Provide the [X, Y] coordinate of the cell's center where the given text is located.  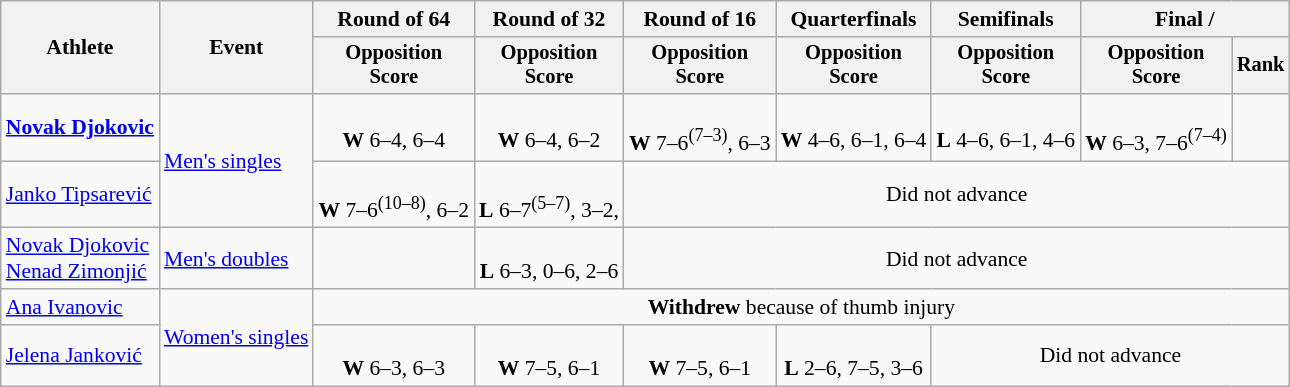
L 2–6, 7–5, 3–6 [854, 356]
Quarterfinals [854, 19]
Semifinals [1006, 19]
Final / [1184, 19]
Janko Tipsarević [80, 194]
Event [236, 48]
Jelena Janković [80, 356]
W 7–6(10–8), 6–2 [394, 194]
W 7–6(7–3), 6–3 [700, 128]
Men's singles [236, 161]
Men's doubles [236, 258]
L 6–7(5–7), 3–2, [549, 194]
W 6–4, 6–4 [394, 128]
W 6–4, 6–2 [549, 128]
W 4–6, 6–1, 6–4 [854, 128]
Rank [1261, 66]
Withdrew because of thumb injury [801, 307]
Novak DjokovicNenad Zimonjić [80, 258]
L 4–6, 6–1, 4–6 [1006, 128]
Novak Djokovic [80, 128]
Ana Ivanovic [80, 307]
Round of 32 [549, 19]
W 6–3, 7–6(7–4) [1156, 128]
W 6–3, 6–3 [394, 356]
Women's singles [236, 338]
Round of 64 [394, 19]
Athlete [80, 48]
Round of 16 [700, 19]
L 6–3, 0–6, 2–6 [549, 258]
